Locate the cell with the specified text and output its (X, Y) center coordinate. 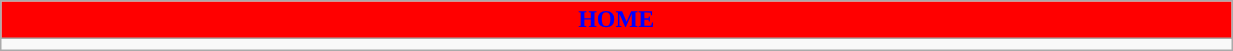
HOME (616, 20)
